Provide the [x, y] coordinate of the cell's center where the given text is located.  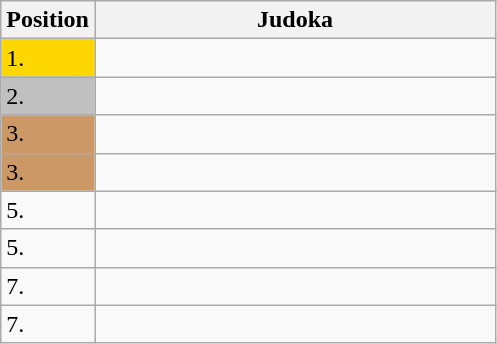
2. [48, 96]
Position [48, 20]
Judoka [294, 20]
1. [48, 58]
